Search for the cell housing the specified text and yield its (X, Y) center coordinate. 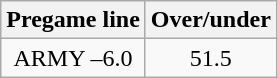
Pregame line (74, 20)
Over/under (210, 20)
51.5 (210, 58)
ARMY –6.0 (74, 58)
